Capture the cell that displays the provided text and extract its [x, y] central coordinate. 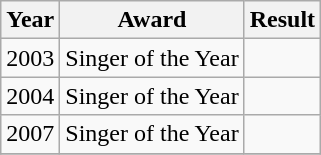
Award [152, 20]
Result [282, 20]
2003 [30, 58]
Year [30, 20]
2004 [30, 96]
2007 [30, 134]
